Locate the cell with the specified text and output its (X, Y) center coordinate. 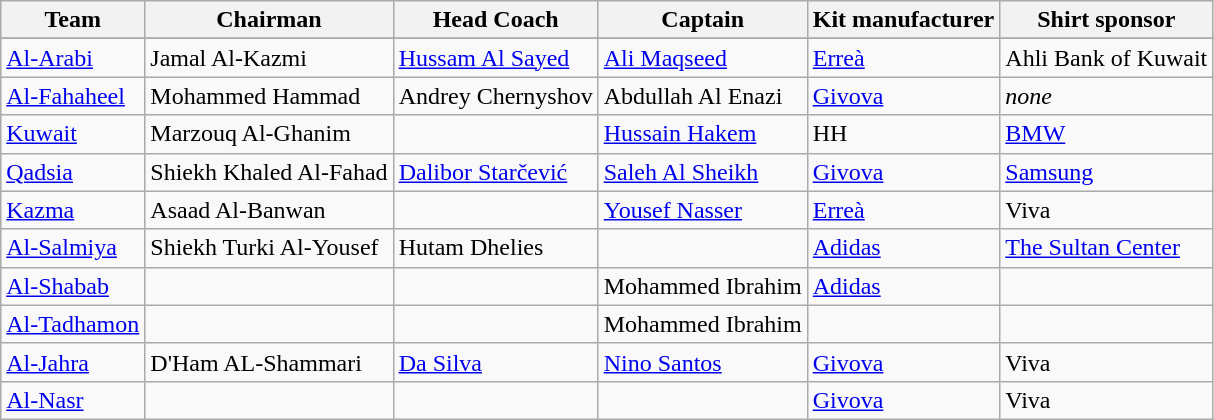
Samsung (1106, 172)
Shiekh Turki Al-Yousef (269, 248)
Al-Shabab (73, 286)
Kuwait (73, 134)
Al-Fahaheel (73, 96)
Captain (702, 20)
Yousef Nasser (702, 210)
Al-Tadhamon (73, 324)
Hutam Dhelies (496, 248)
HH (904, 134)
Mohammed Hammad (269, 96)
Kazma (73, 210)
Ahli Bank of Kuwait (1106, 58)
Shirt sponsor (1106, 20)
Chairman (269, 20)
Ali Maqseed (702, 58)
Team (73, 20)
Al-Jahra (73, 362)
Head Coach (496, 20)
Al-Arabi (73, 58)
Hussain Hakem (702, 134)
D'Ham AL-Shammari (269, 362)
Qadsia (73, 172)
Abdullah Al Enazi (702, 96)
Jamal Al-Kazmi (269, 58)
Kit manufacturer (904, 20)
Al-Nasr (73, 400)
Da Silva (496, 362)
The Sultan Center (1106, 248)
Asaad Al-Banwan (269, 210)
none (1106, 96)
Andrey Chernyshov (496, 96)
Saleh Al Sheikh (702, 172)
Dalibor Starčević (496, 172)
Shiekh Khaled Al-Fahad (269, 172)
Al-Salmiya (73, 248)
BMW (1106, 134)
Hussam Al Sayed (496, 58)
Nino Santos (702, 362)
Marzouq Al-Ghanim (269, 134)
